Capture the cell that displays the provided text and extract its (x, y) central coordinate. 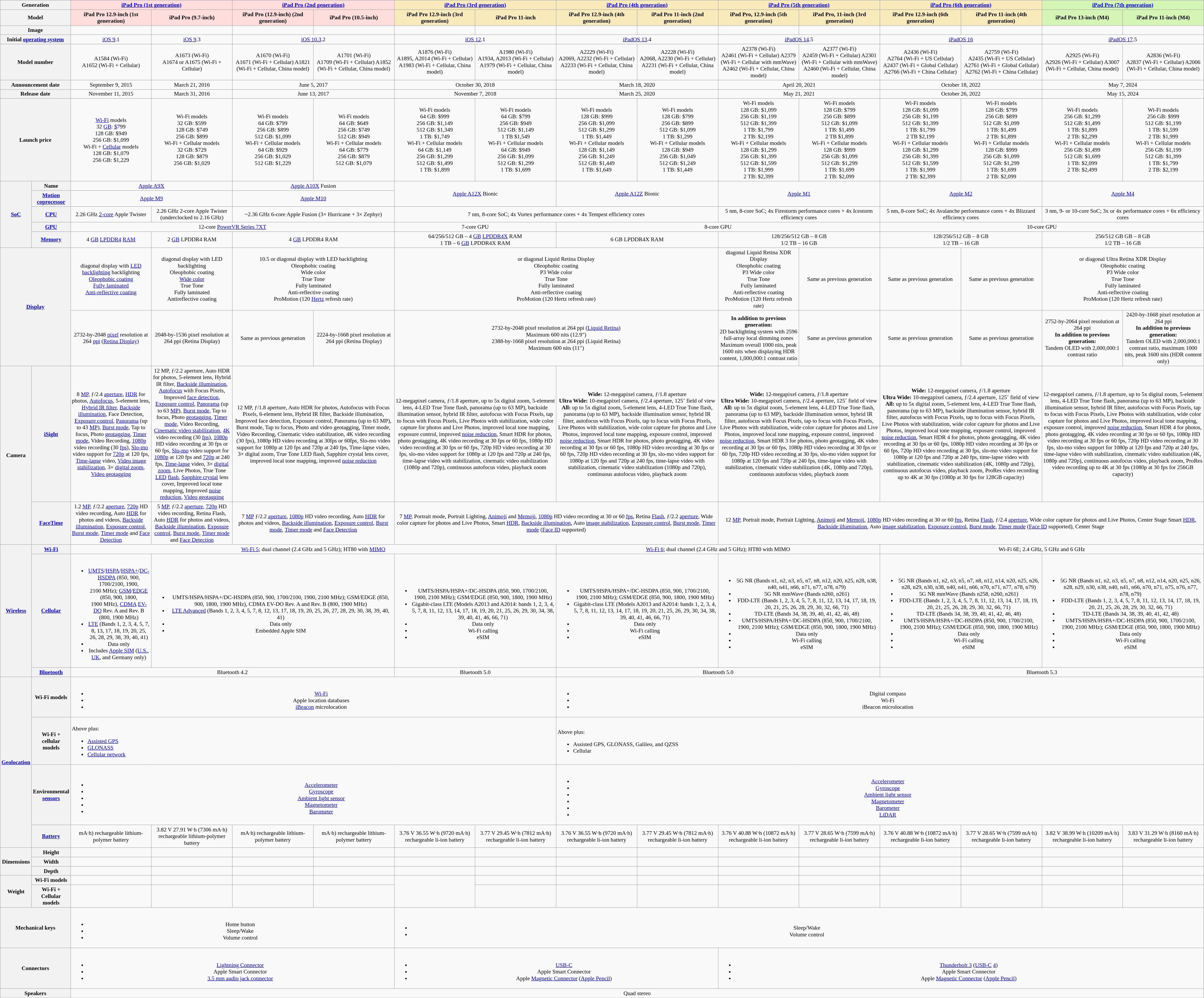
Wi-Fi models256 GB: $1,299512 GB: $1,4991 TB: $1,8992 TB: $2,299Wi-Fi + Cellular models256 GB: $1,499512 GB: $1,6991 TB: $2,0992 TB: $2,499 (1082, 140)
iPad Pro (3rd generation) (475, 5)
Quad stereo (637, 993)
iPad Pro 13‑inch (M4) (1082, 18)
256/512 GB GB – 8 GB1/2 TB – 16 GB (1123, 240)
Wi-Fi models128 GB: $799256 GB: $899512 GB: $1,0991 TB: $1,299Wi-Fi + Cellular models128 GB: $949256 GB: $1,049512 GB: $1,2491 TB: $1,449 (678, 140)
Wi-FiApple location databasesiBeacon microlocation (313, 697)
iPadOS 17.5 (1123, 40)
diagonal display with LED backlighting backlightingOleophobic coatingFully laminatedAnti-reflective coating (111, 279)
3 nm, 9- or 10-core SoC; 3x or 4x performance cores + 6x efficiency cores (1123, 215)
Apple M2 (961, 194)
Depth (51, 871)
Image (35, 30)
Apple A12Z Bionic (637, 194)
Above plus:Assisted GPS, GLONASS, Galileo, and QZSSCellular (880, 741)
Wi-Fi models256 GB: $999512 GB: $1,1991 TB: $1,5992 TB: $1,999Wi-Fi + Cellular models256 GB: $1,199512 GB: $1,3991 TB: $1,7992 TB: $2,199 (1163, 140)
Cellular (51, 611)
2732-by-2048 pixel resolution at 264 ppi (Retina Display) (111, 338)
12-core PowerVR Series 7XT (232, 227)
A1701 (Wi-Fi)A1709 (Wi-Fi + Cellular) A1852 (Wi-Fi + Cellular, China model) (354, 62)
Wi-Fi (51, 549)
A2229 (Wi-Fi)A2069, A2232 (Wi-Fi + Cellular) A2233 (Wi-Fi + Cellular, China model) (597, 62)
A1670 (Wi-Fi)A1671 (Wi-Fi + Cellular) A1821 (Wi-Fi + Cellular, China model) (273, 62)
3.82 V 27.91 W·h (7306 mA·h) rechargeable lithium‐polymer battery (192, 836)
Wi-Fi + Cellular models (51, 896)
A1876 (Wi-Fi)A1895, A2014 (Wi-Fi + Cellular) A1983 (Wi-Fi + Cellular, China model) (435, 62)
A2836 (Wi-Fi)A2837 (Wi-Fi + Cellular) A2006 (Wi-Fi + Cellular, China model) (1163, 62)
March 25, 2020 (637, 94)
diagonal Liquid Retina XDR Display Oleophobic coating P3 Wide colorTrue ToneFully laminatedAnti-reflective coatingProMotion (120 Hertz refresh rate) (758, 279)
iPadOS 13.4 (637, 40)
March 18, 2020 (637, 85)
A1673 (Wi-Fi)A1674 or A1675 (Wi-Fi + Cellular) (192, 62)
2048-by-1536 pixel resolution at 264 ppi (Retina Display) (192, 338)
iPad Pro (1st generation) (151, 5)
iPad Pro 11-inch (516, 18)
2.26 GHz 2-core Apple Twister (111, 215)
Connectors (35, 969)
Thunderbolt 3 (USB-C 4)Apple Smart ConnectorApple Magnetic Connector (Apple Pencil) (961, 969)
Display (35, 307)
AccelerometerGyroscopeAmbient light sensorMagnetometerBarometer (313, 795)
Wi-Fi models64 GB: $999256 GB: $1,149512 GB: $1,3491 TB: $1,749Wi-Fi + Cellular models64 GB: $1,149256 GB: $1,299512 GB: $1,4991 TB: $1,899 (435, 140)
Generation (35, 5)
Wi-Fi models32 GB: $799128 GB: $949256 GB: $1,099Wi-Fi + Cellular models128 GB: $1,079256 GB: $1,229 (111, 140)
Dimensions (16, 861)
Apple M4 (1123, 194)
Height (51, 852)
June 5, 2017 (313, 85)
iOS 9.3 (192, 40)
Wi-Fi models32 GB: $599128 GB: $749256 GB: $899Wi-Fi + Cellular models32 GB: $729128 GB: $879256 GB: $1,029 (192, 140)
Apple M10 (313, 198)
~2.36 GHz 6-core Apple Fusion (3× Hurricane + 3× Zephyr) (313, 215)
A1584 (Wi-Fi)A1652 (Wi-Fi + Cellular) (111, 62)
June 13, 2017 (313, 94)
CPU (51, 215)
March 31, 2016 (192, 94)
Sleep/WakeVolume control (799, 928)
2 GB LPDDR4 RAM (192, 240)
A2759 (Wi-Fi)A2435 (Wi-Fi + US Cellular) A2761 (Wi-Fi + Global Cellular) A2762 (Wi-Fi + China Cellular) (1001, 62)
Environmental sensors (51, 795)
Camera (16, 455)
Lightning ConnectorApple Smart Connector3.5 mm audio jack connector (232, 969)
A2377 (Wi-Fi)A2459 (Wi-Fi + Cellular) A2301 (Wi-Fi + Cellular with mmWave) A2460 (Wi-Fi + Cellular, China model) (839, 62)
Wi-Fi models64 GB: $799256 GB: $899512 GB: $1,099Wi-Fi + Cellular models64 GB: $929256 GB: $1,029512 GB: $1,229 (273, 140)
Initial operating system (35, 40)
Launch price (35, 140)
Apple M1 (799, 194)
A2925 (Wi-Fi)A2926 (Wi-Fi + Cellular) A3007 (Wi-Fi + Cellular, China model) (1082, 62)
iPadOS 14.5 (799, 40)
iSight (51, 434)
iPad Pro (2nd generation) (313, 5)
iOS 10.3.2 (313, 40)
March 21, 2016 (192, 85)
Geolocation (16, 762)
iPad Pro (12.9-inch) (2nd generation) (273, 18)
Announcement date (35, 85)
iPad Pro (7th generation) (1123, 5)
Above plus:Assisted GPSGLONASSCellular network (313, 741)
iPad Pro (4th generation) (637, 5)
iPad Pro 11-inch (2nd generation) (678, 18)
7 nm, 8-core SoC; 4x Vortex performance cores + 4x Tempest efficiency cores (556, 215)
Name (51, 186)
iPad Pro, 11-inch (3rd generation) (839, 18)
May 7, 2024 (1123, 85)
2752-by-2064 pixel resolution at 264 ppiIn addition to previous generation:Tandem OLED with 2,000,000:1 contrast ratio (1082, 338)
Wi-Fi models64 GB: $799256 GB: $949512 GB: $1,1491 TB $1,549Wi-Fi + Cellular models64 GB: $949256 GB: $1,099512 GB: $1,2991 TB: $1,699 (516, 140)
Apple A10X Fusion (313, 186)
May 15, 2024 (1123, 94)
Width (51, 862)
Home buttonSleep/WakeVolume control (232, 928)
A2228 (Wi-Fi)A2068, A2230 (Wi-Fi + Cellular) A2231 (Wi-Fi + Cellular, China model) (678, 62)
iOS 9.1 (111, 40)
3.83 V 31.29 W·h (8160 mA·h) rechargeable li-ion battery (1163, 836)
GPU (51, 227)
2.26 GHz 2-core Apple Twister (underclocked to 2.16 GHz) (192, 215)
Wi-Fi 6E; 2.4 GHz, 5 GHz and 6 GHz (1042, 549)
October 30, 2018 (475, 85)
May 21, 2021 (799, 94)
April 20, 2021 (799, 85)
8-core GPU (718, 227)
or diagonal Liquid Retina Display Oleophobic coating P3 Wide colorTrue ToneFully laminatedAnti-reflective coatingProMotion (120 Hertz refresh rate) (556, 279)
Apple A12X Bionic (475, 194)
SoC (16, 215)
7-core GPU (475, 227)
September 9, 2015 (111, 85)
5 nm, 8-core SoC; 4x Avalanche performance cores + 4x Blizzard efficiency cores (961, 215)
Memory (51, 240)
November 11, 2015 (111, 94)
Mechanical keys (35, 928)
Bluetooth (51, 672)
Wi-Fi 6; dual channel (2.4 GHz and 5 GHz); HT80 with MIMO (718, 549)
2224-by-1668 pixel resolution at 264 ppi (Retina Display) (354, 338)
iPad Pro (9.7-inch) (192, 18)
Bluetooth 4.2 (232, 672)
diagonal display with LED backlightingOleophobic coatingWide colorTrue ToneFully laminatedAntireflective coating (192, 279)
iPad Pro 12.9-inch (1st generation) (111, 18)
iPad Pro (10.5-inch) (354, 18)
3.82 V 38.99 W·h (10209 mA·h) rechargeable li-ion battery (1082, 836)
64/256/512 GB – 4 GB LPDDR4X RAM1 TB – 6 GB LPDDR4X RAM (475, 240)
Apple A9X (151, 186)
iPad Pro 11-inch (4th generation) (1001, 18)
October 26, 2022 (961, 94)
November 7, 2018 (475, 94)
Digital compassWi-FiiBeacon microlocation (880, 697)
Wireless (16, 611)
Model number (35, 62)
FaceTime (51, 523)
iPad Pro (5th generation) (799, 5)
Apple M9 (151, 198)
Bluetooth 5.3 (1042, 672)
Wi-Fi models64 GB: $649256 GB: $749512 GB: $949Wi-Fi + Cellular models64 GB: $779256 GB: $879512 GB: $1,079 (354, 140)
iPad Pro 12.9-inch (3rd generation) (435, 18)
iPadOS 16 (961, 40)
Weight (16, 891)
October 18, 2022 (961, 85)
Wi-Fi models128 GB: $999256 GB: $1,099512 GB: $1,2991 TB: $1,449Wi-Fi + Cellular models128 GB: $1,149256 GB: $1,249512 GB: $1,4491 TB: $1,649 (597, 140)
iOS 12.1 (475, 40)
iPad Pro 12.9-inch (6th generation) (920, 18)
A1980 (Wi-Fi)A1934, A2013 (Wi-Fi + Cellular) A1979 (Wi-Fi + Cellular, China model) (516, 62)
AccelerometerGyroscopeAmbient light sensorMagnetometerBarometerLiDAR (880, 795)
A2436 (Wi-Fi)A2764 (Wi-Fi + US Cellular) A2437 (Wi-Fi + Global Cellular) A2766 (Wi-Fi + China Cellular) (920, 62)
Motion coprocessor (51, 198)
Release date (35, 94)
iPad Pro (6th generation) (961, 5)
Speakers (35, 993)
6 GB LPDDR4X RAM (637, 240)
iPad Pro, 12.9-inch (5th generation) (758, 18)
Wi-Fi + cellular models (51, 741)
USB-CApple Smart ConnectorApple Magnetic Connector (Apple Pencil) (556, 969)
A2378 (Wi-Fi)A2461 (Wi-Fi + Cellular) A2379 (Wi-Fi + Cellular with mmWave) A2462 (Wi-Fi + Cellular, China model) (758, 62)
5 nm, 8-core SoC; 4x Firestorm performance cores + 4x Icestorm efficiency cores (799, 215)
iPad Pro 12.9-inch (4th generation) (597, 18)
10-core GPU (1042, 227)
Battery (51, 836)
iPad Pro 11‑inch (M4) (1163, 18)
Wi-Fi 5; dual channel (2.4 GHz and 5 GHz); HT80 with MIMO (313, 549)
Model (35, 18)
